Pinpoint the cell where the given text exists, returning its [x, y] midpoint coordinate. 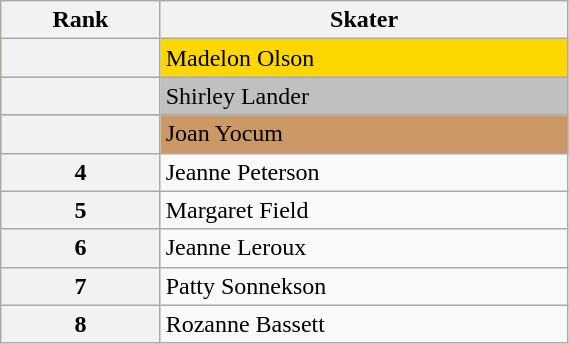
Patty Sonnekson [364, 286]
Margaret Field [364, 210]
Skater [364, 20]
Shirley Lander [364, 96]
6 [80, 248]
Jeanne Leroux [364, 248]
Jeanne Peterson [364, 172]
7 [80, 286]
Rozanne Bassett [364, 324]
Joan Yocum [364, 134]
4 [80, 172]
8 [80, 324]
Rank [80, 20]
Madelon Olson [364, 58]
5 [80, 210]
